Locate the cell with the specified text and output its [x, y] center coordinate. 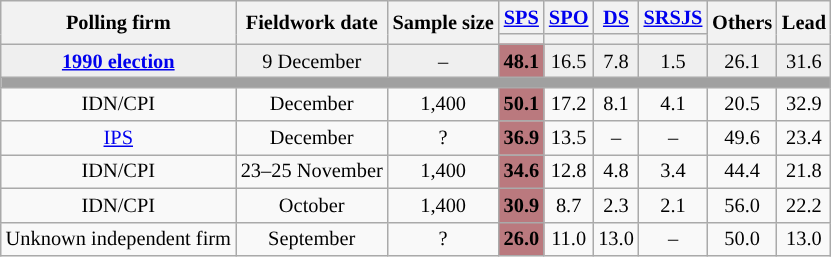
13.5 [568, 138]
Others [742, 22]
4.8 [616, 171]
IPS [118, 138]
32.9 [804, 104]
Unknown independent firm [118, 239]
9 December [312, 61]
34.6 [522, 171]
1990 election [118, 61]
23–25 November [312, 171]
8.7 [568, 205]
50.1 [522, 104]
DS [616, 17]
2.3 [616, 205]
26.0 [522, 239]
October [312, 205]
48.1 [522, 61]
31.6 [804, 61]
Sample size [444, 22]
36.9 [522, 138]
22.2 [804, 205]
1.5 [674, 61]
56.0 [742, 205]
SPO [568, 17]
Fieldwork date [312, 22]
44.4 [742, 171]
17.2 [568, 104]
SPS [522, 17]
3.4 [674, 171]
50.0 [742, 239]
8.1 [616, 104]
30.9 [522, 205]
2.1 [674, 205]
16.5 [568, 61]
September [312, 239]
Polling firm [118, 22]
SRSJS [674, 17]
23.4 [804, 138]
12.8 [568, 171]
49.6 [742, 138]
Lead [804, 22]
20.5 [742, 104]
4.1 [674, 104]
26.1 [742, 61]
21.8 [804, 171]
7.8 [616, 61]
11.0 [568, 239]
